Return (x, y) of the center of cell containing provided text 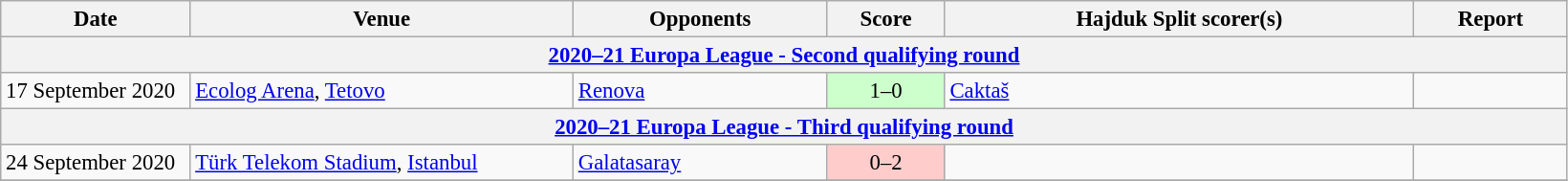
1–0 (885, 91)
Venue (382, 19)
24 September 2020 (96, 163)
0–2 (885, 163)
Galatasaray (700, 163)
Renova (700, 91)
Türk Telekom Stadium, Istanbul (382, 163)
17 September 2020 (96, 91)
Report (1492, 19)
Ecolog Arena, Tetovo (382, 91)
Opponents (700, 19)
Caktaš (1180, 91)
Score (885, 19)
Date (96, 19)
2020–21 Europa League - Third qualifying round (784, 127)
2020–21 Europa League - Second qualifying round (784, 56)
Hajduk Split scorer(s) (1180, 19)
